Return [x, y] of the center of cell containing provided text 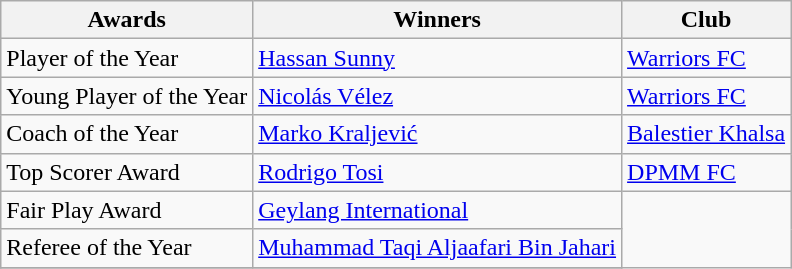
Geylang International [438, 210]
Hassan Sunny [438, 58]
Muhammad Taqi Aljaafari Bin Jahari [438, 248]
DPMM FC [706, 172]
Referee of the Year [127, 248]
Nicolás Vélez [438, 96]
Winners [438, 20]
Player of the Year [127, 58]
Rodrigo Tosi [438, 172]
Young Player of the Year [127, 96]
Balestier Khalsa [706, 134]
Awards [127, 20]
Top Scorer Award [127, 172]
Marko Kraljević [438, 134]
Fair Play Award [127, 210]
Coach of the Year [127, 134]
Club [706, 20]
